Provide the [x, y] coordinate of the cell's center where the given text is located.  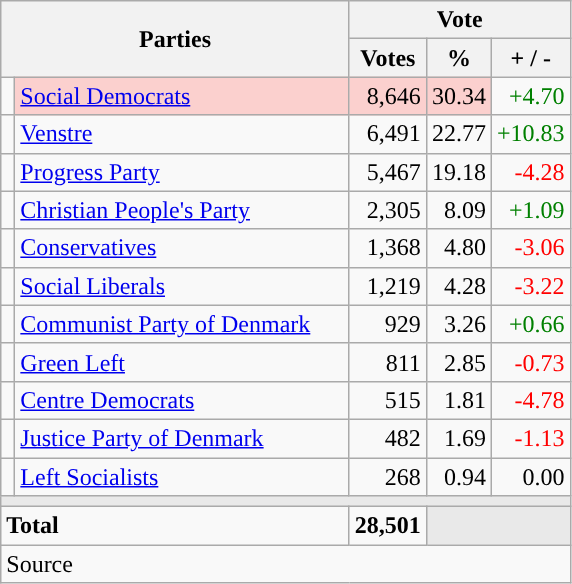
28,501 [388, 526]
Social Democrats [182, 96]
4.28 [458, 286]
Venstre [182, 134]
5,467 [388, 172]
30.34 [458, 96]
-4.78 [530, 400]
19.18 [458, 172]
Votes [388, 58]
0.00 [530, 477]
811 [388, 362]
1,368 [388, 248]
2,305 [388, 210]
Communist Party of Denmark [182, 324]
-0.73 [530, 362]
Parties [176, 39]
+1.09 [530, 210]
+ / - [530, 58]
Centre Democrats [182, 400]
1.81 [458, 400]
22.77 [458, 134]
-3.22 [530, 286]
-3.06 [530, 248]
6,491 [388, 134]
1.69 [458, 438]
-4.28 [530, 172]
Vote [460, 20]
Green Left [182, 362]
1,219 [388, 286]
268 [388, 477]
2.85 [458, 362]
8,646 [388, 96]
Conservatives [182, 248]
Total [176, 526]
Progress Party [182, 172]
4.80 [458, 248]
+10.83 [530, 134]
+4.70 [530, 96]
+0.66 [530, 324]
3.26 [458, 324]
-1.13 [530, 438]
Left Socialists [182, 477]
929 [388, 324]
0.94 [458, 477]
8.09 [458, 210]
Source [286, 564]
Christian People's Party [182, 210]
% [458, 58]
Social Liberals [182, 286]
Justice Party of Denmark [182, 438]
482 [388, 438]
515 [388, 400]
